Search for the cell housing the specified text and yield its [x, y] center coordinate. 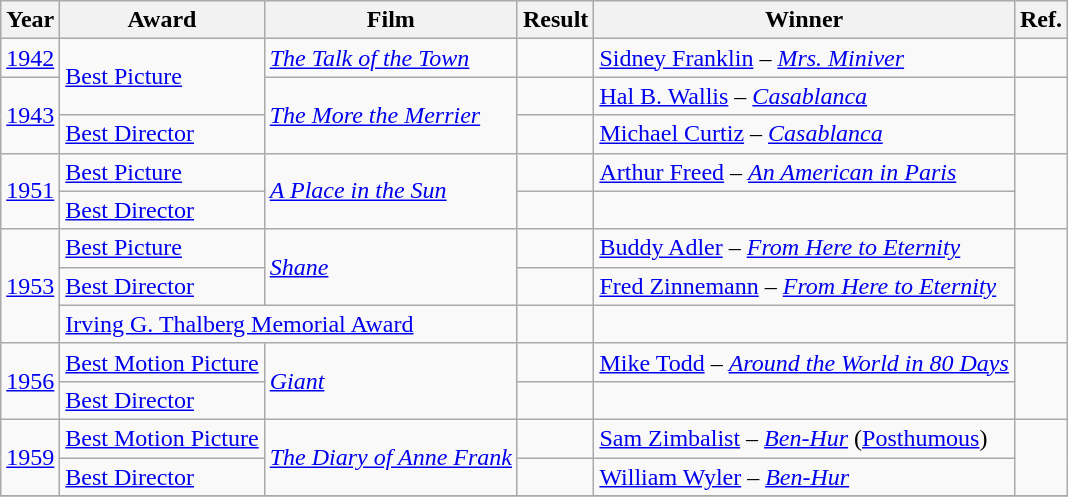
Year [30, 20]
The More the Merrier [390, 115]
1953 [30, 286]
The Talk of the Town [390, 58]
Sam Zimbalist – Ben-Hur (Posthumous) [804, 438]
1956 [30, 381]
William Wyler – Ben-Hur [804, 477]
A Place in the Sun [390, 191]
Buddy Adler – From Here to Eternity [804, 248]
Fred Zinnemann – From Here to Eternity [804, 286]
Film [390, 20]
The Diary of Anne Frank [390, 457]
Sidney Franklin – Mrs. Miniver [804, 58]
Shane [390, 267]
Result [555, 20]
1942 [30, 58]
Irving G. Thalberg Memorial Award [289, 324]
Award [162, 20]
1951 [30, 191]
Winner [804, 20]
Hal B. Wallis – Casablanca [804, 96]
Giant [390, 381]
Arthur Freed – An American in Paris [804, 172]
Mike Todd – Around the World in 80 Days [804, 362]
Michael Curtiz – Casablanca [804, 134]
1943 [30, 115]
1959 [30, 457]
Ref. [1040, 20]
